Detect which cell encompasses the target text, then output its (x, y) center coordinate. 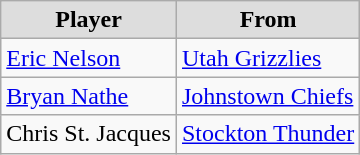
Chris St. Jacques (89, 134)
Bryan Nathe (89, 96)
Utah Grizzlies (268, 58)
Eric Nelson (89, 58)
Player (89, 20)
From (268, 20)
Stockton Thunder (268, 134)
Johnstown Chiefs (268, 96)
